For the text-containing cell, return its midpoint in (x, y) coordinate format. 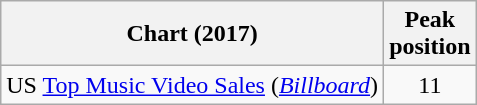
US Top Music Video Sales (Billboard) (192, 85)
11 (430, 85)
Chart (2017) (192, 34)
Peakposition (430, 34)
